Search for the cell housing the specified text and yield its [X, Y] center coordinate. 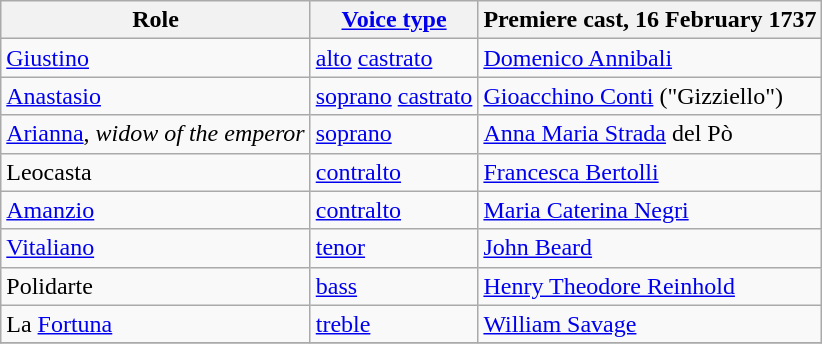
Domenico Annibali [650, 58]
Anastasio [156, 96]
Anna Maria Strada del Pò [650, 134]
alto castrato [394, 58]
Francesca Bertolli [650, 172]
Henry Theodore Reinhold [650, 286]
soprano castrato [394, 96]
Amanzio [156, 210]
treble [394, 324]
Leocasta [156, 172]
La Fortuna [156, 324]
Premiere cast, 16 February 1737 [650, 20]
bass [394, 286]
Giustino [156, 58]
John Beard [650, 248]
Polidarte [156, 286]
tenor [394, 248]
Voice type [394, 20]
Maria Caterina Negri [650, 210]
Role [156, 20]
soprano [394, 134]
Vitaliano [156, 248]
Arianna, widow of the emperor [156, 134]
Gioacchino Conti ("Gizziello") [650, 96]
William Savage [650, 324]
